Return [x, y] of the center of cell containing provided text 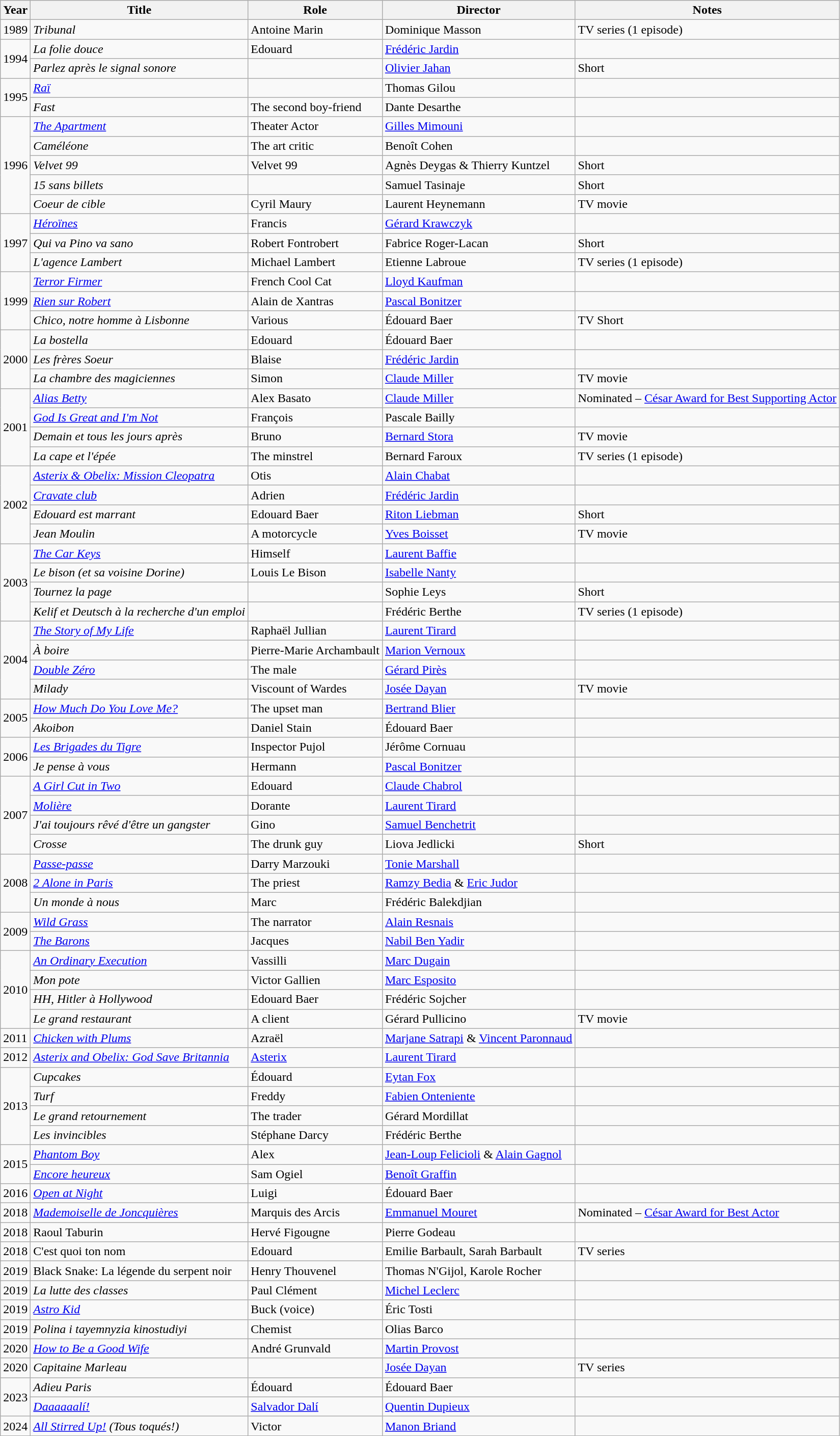
Adrien [315, 495]
1994 [15, 59]
Wild Grass [140, 922]
The priest [315, 883]
Asterix and Obelix: God Save Britannia [140, 1057]
1997 [15, 243]
Darry Marzouki [315, 864]
Éric Tosti [478, 1310]
La lutte des classes [140, 1290]
Victor [315, 1426]
How to Be a Good Wife [140, 1348]
A Girl Cut in Two [140, 786]
Alex [315, 1154]
Chicken with Plums [140, 1038]
Terror Firmer [140, 282]
Alain de Xantras [315, 301]
Encore heureux [140, 1174]
Bruno [315, 437]
Martin Provost [478, 1348]
Claude Chabrol [478, 786]
Gérard Mordillat [478, 1115]
2023 [15, 1397]
Lloyd Kaufman [478, 282]
2010 [15, 990]
Hermann [315, 766]
Olivier Jahan [478, 68]
Cupcakes [140, 1077]
2024 [15, 1426]
Dorante [315, 805]
The upset man [315, 708]
Liova Jedlicki [478, 844]
Jacques [315, 941]
Asterix & Obelix: Mission Cleopatra [140, 475]
Raï [140, 88]
Dominique Masson [478, 30]
The second boy-friend [315, 107]
J'ai toujours rêvé d'être un gangster [140, 825]
Buck (voice) [315, 1310]
God Is Great and I'm Not [140, 417]
Demain et tous les jours après [140, 437]
Year [15, 10]
Chico, notre homme à Lisbonne [140, 321]
Pierre Godeau [478, 1232]
Nabil Ben Yadir [478, 941]
Alias Betty [140, 398]
Frédéric Balekdjian [478, 902]
Emilie Barbault, Sarah Barbault [478, 1252]
François [315, 417]
Le bison (et sa voisine Dorine) [140, 573]
Fabien Onteniente [478, 1096]
La bostella [140, 340]
Pierre-Marie Archambault [315, 650]
Mademoiselle de Joncquières [140, 1213]
The Apartment [140, 126]
André Grunvald [315, 1348]
Robert Fontrobert [315, 243]
Various [315, 321]
Caméléone [140, 146]
2013 [15, 1106]
French Cool Cat [315, 282]
The art critic [315, 146]
Crosse [140, 844]
Alain Resnais [478, 922]
Coeur de cible [140, 204]
Héroïnes [140, 223]
Passe-passe [140, 864]
Bernard Stora [478, 437]
Turf [140, 1096]
1999 [15, 301]
La chambre des magiciennes [140, 379]
Otis [315, 475]
Thomas Gilou [478, 88]
Cyril Maury [315, 204]
Marc Dugain [478, 961]
Notes [707, 10]
Michael Lambert [315, 262]
Louis Le Bison [315, 573]
Gino [315, 825]
Fabrice Roger-Lacan [478, 243]
Samuel Benchetrit [478, 825]
Nominated – César Award for Best Actor [707, 1213]
15 sans billets [140, 184]
Les Brigades du Tigre [140, 747]
Kelif et Deutsch à la recherche d'un emploi [140, 611]
2008 [15, 883]
2006 [15, 757]
Sophie Leys [478, 592]
Bertrand Blier [478, 708]
Asterix [315, 1057]
Fast [140, 107]
Jean Moulin [140, 534]
La cape et l'épée [140, 456]
Benoît Graffin [478, 1174]
Isabelle Nanty [478, 573]
Capitaine Marleau [140, 1368]
Title [140, 10]
HH, Hitler à Hollywood [140, 999]
Chemist [315, 1329]
Gilles Mimouni [478, 126]
Francis [315, 223]
Les invincibles [140, 1135]
Theater Actor [315, 126]
Marc [315, 902]
Double Zéro [140, 670]
Cravate club [140, 495]
Role [315, 10]
Ramzy Bedia & Eric Judor [478, 883]
Paul Clément [315, 1290]
Gérard Krawczyk [478, 223]
Laurent Baffie [478, 553]
The Story of My Life [140, 631]
Alex Basato [315, 398]
Manon Briand [478, 1426]
Phantom Boy [140, 1154]
Vassilli [315, 961]
The male [315, 670]
2016 [15, 1193]
2012 [15, 1057]
Rien sur Robert [140, 301]
Frédéric Sojcher [478, 999]
Le grand retournement [140, 1115]
Daaaaaalí! [140, 1406]
Yves Boisset [478, 534]
Riton Liebman [478, 514]
Edouard est marrant [140, 514]
Adieu Paris [140, 1387]
How Much Do You Love Me? [140, 708]
Freddy [315, 1096]
Henry Thouvenel [315, 1271]
Parlez après le signal sonore [140, 68]
2009 [15, 932]
Stéphane Darcy [315, 1135]
2003 [15, 582]
Le grand restaurant [140, 1019]
Azraël [315, 1038]
Director [478, 10]
2007 [15, 815]
1996 [15, 165]
Milady [140, 689]
2015 [15, 1164]
Les frères Soeur [140, 359]
Etienne Labroue [478, 262]
Tribunal [140, 30]
All Stirred Up! (Tous toqués!) [140, 1426]
Samuel Tasinaje [478, 184]
Nominated – César Award for Best Supporting Actor [707, 398]
L'agence Lambert [140, 262]
Black Snake: La légende du serpent noir [140, 1271]
The Car Keys [140, 553]
Marquis des Arcis [315, 1213]
Qui va Pino va sano [140, 243]
Quentin Dupieux [478, 1406]
Marc Esposito [478, 980]
Simon [315, 379]
2001 [15, 427]
Daniel Stain [315, 728]
The drunk guy [315, 844]
Dante Desarthe [478, 107]
Mon pote [140, 980]
Agnès Deygas & Thierry Kuntzel [478, 165]
Michel Leclerc [478, 1290]
Gérard Pullicino [478, 1019]
Salvador Dalí [315, 1406]
1989 [15, 30]
The trader [315, 1115]
Tournez la page [140, 592]
An Ordinary Execution [140, 961]
Viscount of Wardes [315, 689]
2000 [15, 359]
À boire [140, 650]
Tonie Marshall [478, 864]
Inspector Pujol [315, 747]
Jérôme Cornuau [478, 747]
Victor Gallien [315, 980]
Je pense à vous [140, 766]
The Barons [140, 941]
Alain Chabat [478, 475]
Gérard Pirès [478, 670]
Raoul Taburin [140, 1232]
La folie douce [140, 49]
2005 [15, 718]
Open at Night [140, 1193]
Marion Vernoux [478, 650]
2004 [15, 660]
Astro Kid [140, 1310]
Akoibon [140, 728]
Blaise [315, 359]
Laurent Heynemann [478, 204]
Sam Ogiel [315, 1174]
TV Short [707, 321]
2 Alone in Paris [140, 883]
Antoine Marin [315, 30]
The minstrel [315, 456]
Molière [140, 805]
A client [315, 1019]
Emmanuel Mouret [478, 1213]
Luigi [315, 1193]
Polina i tayemnyzia kinostudiyi [140, 1329]
Bernard Faroux [478, 456]
Raphaël Jullian [315, 631]
Un monde à nous [140, 902]
The narrator [315, 922]
2011 [15, 1038]
Himself [315, 553]
Marjane Satrapi & Vincent Paronnaud [478, 1038]
C'est quoi ton nom [140, 1252]
Benoît Cohen [478, 146]
Pascale Bailly [478, 417]
2002 [15, 504]
A motorcycle [315, 534]
Thomas N'Gijol, Karole Rocher [478, 1271]
Eytan Fox [478, 1077]
Jean-Loup Felicioli & Alain Gagnol [478, 1154]
Hervé Figougne [315, 1232]
1995 [15, 97]
Olias Barco [478, 1329]
